Return the (X, Y) coordinate for the center point of the cell that contains the specified text.  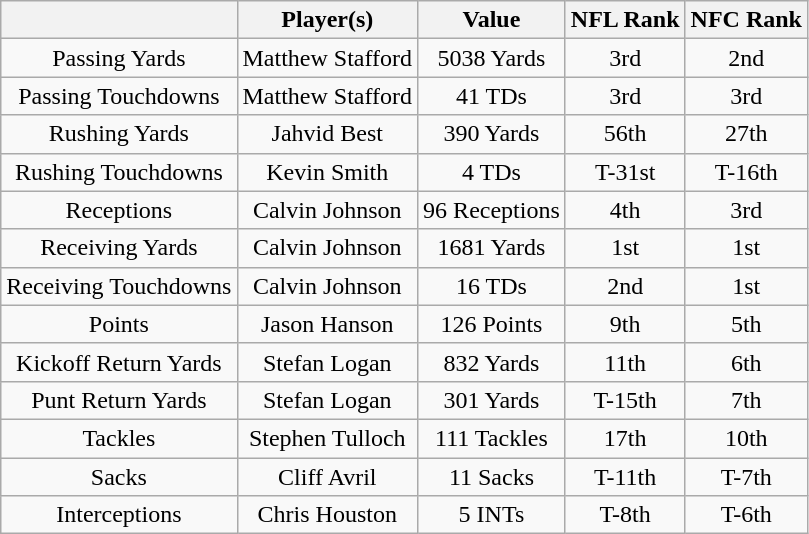
T-15th (625, 400)
Chris Houston (328, 515)
Receiving Yards (119, 248)
Jahvid Best (328, 134)
111 Tackles (492, 438)
Rushing Yards (119, 134)
5th (746, 324)
Stephen Tulloch (328, 438)
126 Points (492, 324)
96 Receptions (492, 210)
Tackles (119, 438)
4th (625, 210)
27th (746, 134)
T-16th (746, 172)
1681 Yards (492, 248)
Interceptions (119, 515)
Receptions (119, 210)
Cliff Avril (328, 477)
5038 Yards (492, 58)
Value (492, 20)
Kickoff Return Yards (119, 362)
11th (625, 362)
NFL Rank (625, 20)
11 Sacks (492, 477)
6th (746, 362)
Kevin Smith (328, 172)
4 TDs (492, 172)
Rushing Touchdowns (119, 172)
NFC Rank (746, 20)
16 TDs (492, 286)
Player(s) (328, 20)
10th (746, 438)
Receiving Touchdowns (119, 286)
5 INTs (492, 515)
301 Yards (492, 400)
T-7th (746, 477)
Punt Return Yards (119, 400)
T-8th (625, 515)
832 Yards (492, 362)
17th (625, 438)
Sacks (119, 477)
T-6th (746, 515)
Points (119, 324)
56th (625, 134)
9th (625, 324)
Jason Hanson (328, 324)
390 Yards (492, 134)
Passing Touchdowns (119, 96)
7th (746, 400)
T-31st (625, 172)
41 TDs (492, 96)
Passing Yards (119, 58)
T-11th (625, 477)
